Locate the cell with the specified text and output its (x, y) center coordinate. 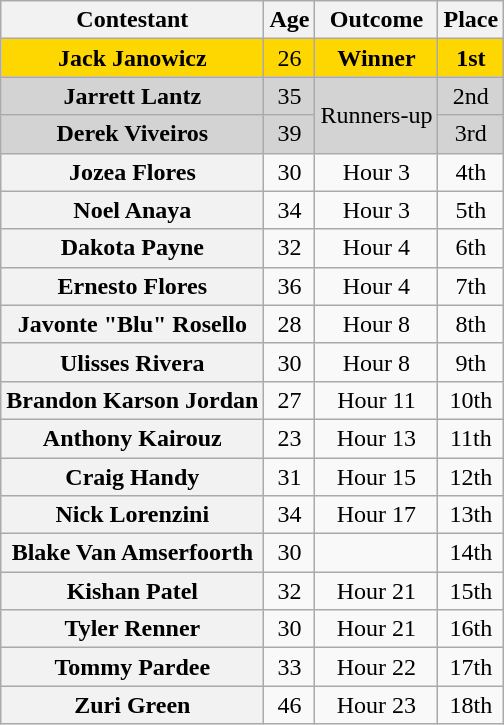
Kishan Patel (132, 591)
33 (290, 667)
18th (471, 705)
14th (471, 553)
Place (471, 20)
Hour 22 (376, 667)
Blake Van Amserfoorth (132, 553)
16th (471, 629)
26 (290, 58)
46 (290, 705)
Outcome (376, 20)
Hour 11 (376, 400)
13th (471, 515)
Hour 23 (376, 705)
Hour 13 (376, 438)
28 (290, 324)
Contestant (132, 20)
Hour 15 (376, 477)
10th (471, 400)
35 (290, 96)
Age (290, 20)
17th (471, 667)
1st (471, 58)
23 (290, 438)
5th (471, 210)
Dakota Payne (132, 248)
11th (471, 438)
Jack Janowicz (132, 58)
Tommy Pardee (132, 667)
Ulisses Rivera (132, 362)
Hour 17 (376, 515)
Derek Viveiros (132, 134)
31 (290, 477)
Runners-up (376, 115)
Nick Lorenzini (132, 515)
Winner (376, 58)
9th (471, 362)
6th (471, 248)
12th (471, 477)
Brandon Karson Jordan (132, 400)
Jarrett Lantz (132, 96)
15th (471, 591)
27 (290, 400)
39 (290, 134)
3rd (471, 134)
Javonte "Blu" Rosello (132, 324)
4th (471, 172)
Noel Anaya (132, 210)
Ernesto Flores (132, 286)
Jozea Flores (132, 172)
7th (471, 286)
8th (471, 324)
Tyler Renner (132, 629)
36 (290, 286)
2nd (471, 96)
Craig Handy (132, 477)
Anthony Kairouz (132, 438)
Zuri Green (132, 705)
